Detect which cell encompasses the target text, then output its [x, y] center coordinate. 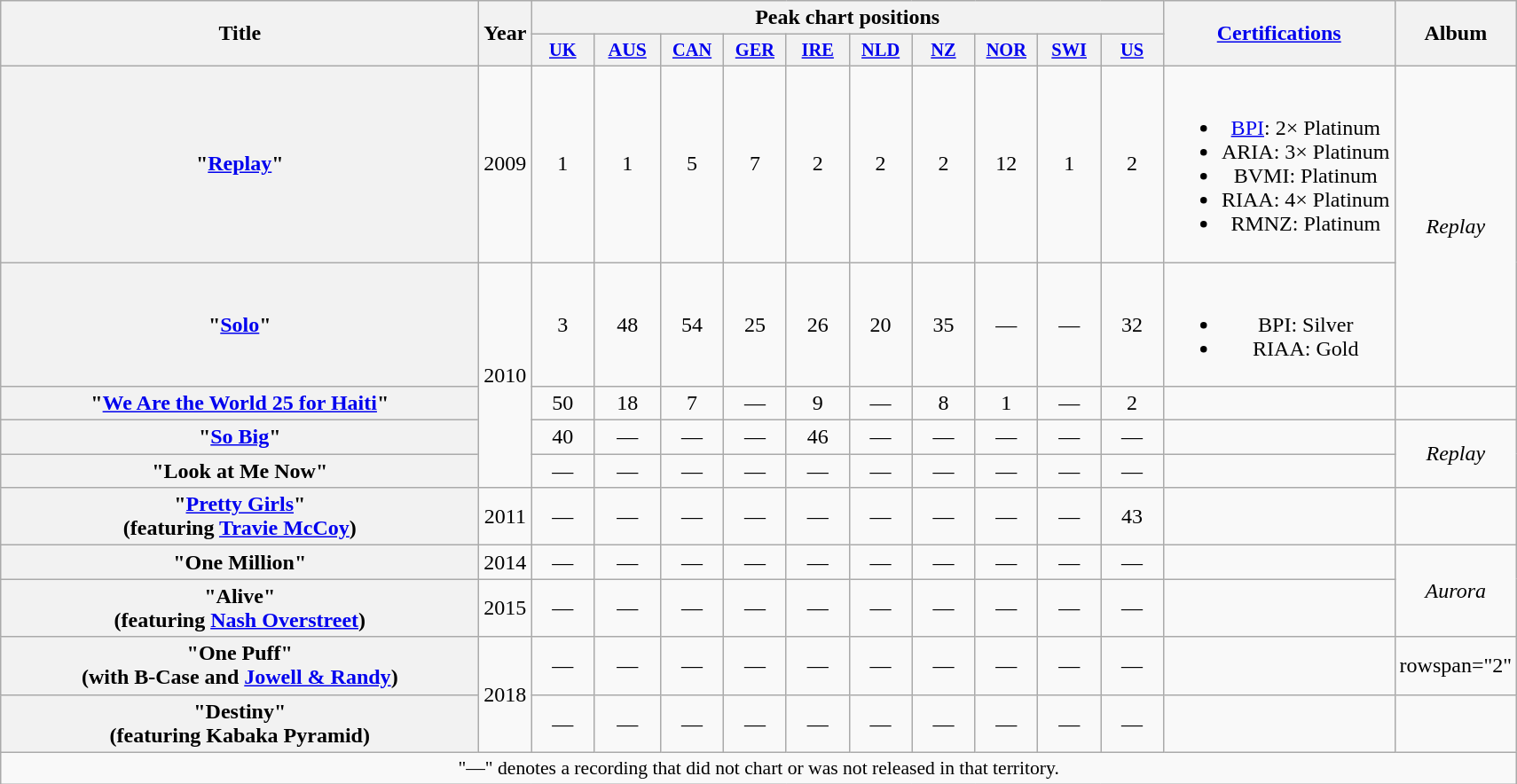
26 [818, 325]
2011 [506, 516]
"Look at Me Now" [240, 471]
Peak chart positions [848, 18]
8 [944, 404]
35 [944, 325]
Title [240, 34]
BPI: SilverRIAA: Gold [1279, 325]
Certifications [1279, 34]
"One Puff"(with B-Case and Jowell & Randy) [240, 665]
"One Million" [240, 562]
"Replay" [240, 163]
"Alive"(featuring Nash Overstreet) [240, 608]
32 [1132, 325]
25 [754, 325]
UK [562, 51]
AUS [628, 51]
2018 [506, 694]
2010 [506, 375]
"So Big" [240, 437]
18 [628, 404]
"Pretty Girls"(featuring Travie McCoy) [240, 516]
Album [1456, 34]
2009 [506, 163]
50 [562, 404]
"We Are the World 25 for Haiti" [240, 404]
2015 [506, 608]
NZ [944, 51]
Aurora [1456, 591]
46 [818, 437]
48 [628, 325]
NLD [880, 51]
BPI: 2× PlatinumARIA: 3× PlatinumBVMI: PlatinumRIAA: 4× PlatinumRMNZ: Platinum [1279, 163]
"Destiny"(featuring Kabaka Pyramid) [240, 724]
"Solo" [240, 325]
IRE [818, 51]
US [1132, 51]
Year [506, 34]
SWI [1070, 51]
2014 [506, 562]
"—" denotes a recording that did not chart or was not released in that territory. [759, 768]
NOR [1006, 51]
12 [1006, 163]
3 [562, 325]
40 [562, 437]
9 [818, 404]
CAN [692, 51]
5 [692, 163]
rowspan="2" [1456, 665]
54 [692, 325]
GER [754, 51]
43 [1132, 516]
20 [880, 325]
